Find where the given text appears and provide that cell's center as [x, y] coordinate. 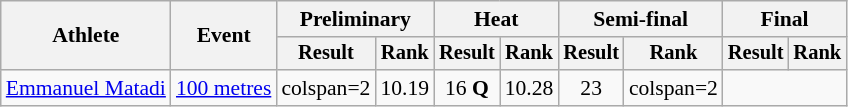
Athlete [86, 36]
Emmanuel Matadi [86, 88]
10.28 [530, 88]
Heat [496, 19]
Semi-final [640, 19]
10.19 [404, 88]
16 Q [467, 88]
23 [591, 88]
100 metres [224, 88]
Final [784, 19]
Event [224, 36]
Preliminary [355, 19]
